For the text-containing cell, return its midpoint in [X, Y] coordinate format. 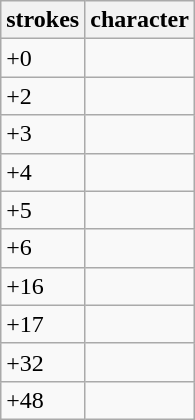
character [140, 20]
+2 [43, 96]
+0 [43, 58]
+5 [43, 210]
+6 [43, 248]
+4 [43, 172]
+32 [43, 362]
+48 [43, 400]
+3 [43, 134]
+16 [43, 286]
strokes [43, 20]
+17 [43, 324]
